Output the (X, Y) coordinate of the center of the cell containing the given text.  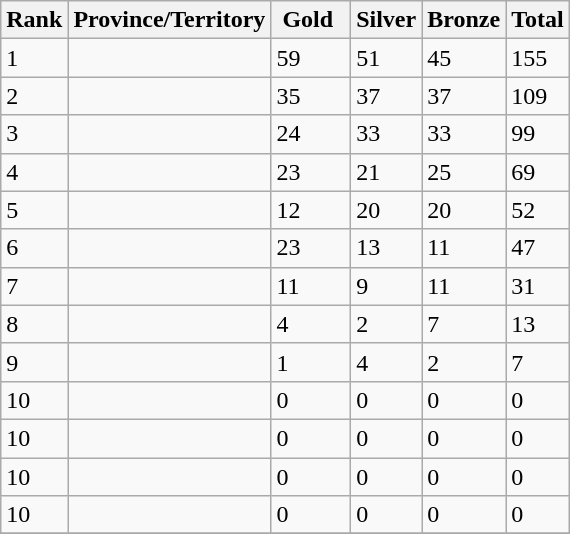
69 (538, 172)
12 (311, 210)
35 (311, 96)
Gold (311, 20)
Province/Territory (170, 20)
Silver (386, 20)
Total (538, 20)
51 (386, 58)
99 (538, 134)
5 (34, 210)
3 (34, 134)
155 (538, 58)
52 (538, 210)
6 (34, 248)
45 (464, 58)
59 (311, 58)
Rank (34, 20)
47 (538, 248)
24 (311, 134)
25 (464, 172)
8 (34, 324)
31 (538, 286)
109 (538, 96)
21 (386, 172)
Bronze (464, 20)
